Locate the cell with the specified text and output its (x, y) center coordinate. 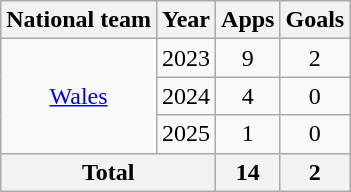
4 (248, 96)
2025 (186, 134)
Year (186, 20)
9 (248, 58)
Total (108, 172)
National team (79, 20)
Apps (248, 20)
Goals (315, 20)
Wales (79, 96)
2024 (186, 96)
1 (248, 134)
14 (248, 172)
2023 (186, 58)
